Identify which cell holds the provided text, then report its (X, Y) central coordinate. 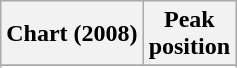
Chart (2008) (72, 34)
Peakposition (189, 34)
